Identify which cell holds the provided text, then report its [X, Y] central coordinate. 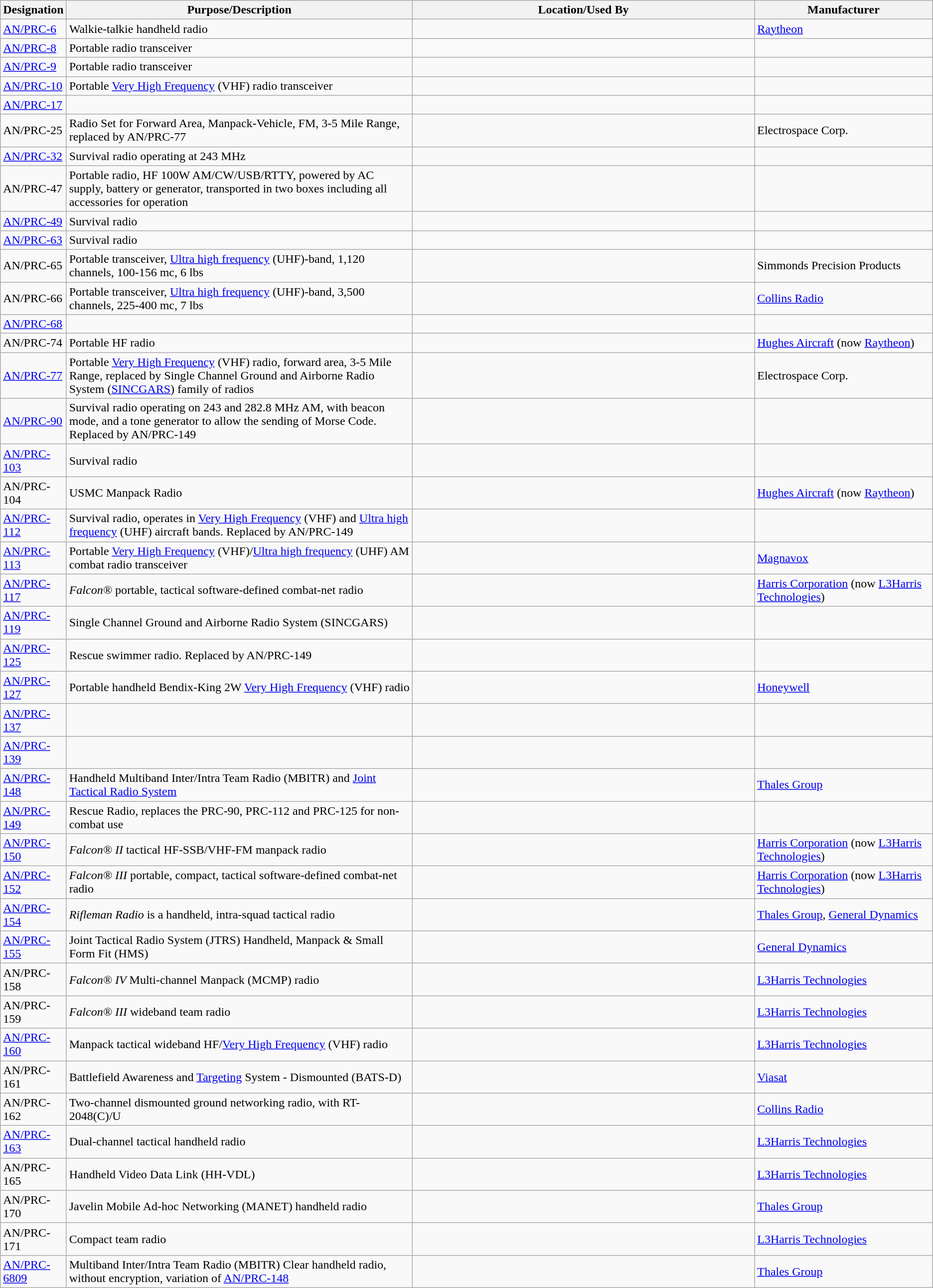
AN/PRC-104 [33, 493]
Handheld Video Data Link (HH-VDL) [239, 1174]
AN/PRC-159 [33, 1012]
Joint Tactical Radio System (JTRS) Handheld, Manpack & Small Form Fit (HMS) [239, 947]
Manufacturer [844, 10]
Radio Set for Forward Area, Manpack-Vehicle, FM, 3-5 Mile Range, replaced by AN/PRC-77 [239, 131]
Rescue swimmer radio. Replaced by AN/PRC-149 [239, 655]
AN/PRC-25 [33, 131]
Survival radio operating at 243 MHz [239, 156]
AN/PRC-65 [33, 265]
AN/PRC-150 [33, 850]
AN/PRC-6 [33, 29]
AN/PRC-8 [33, 48]
Falcon® III wideband team radio [239, 1012]
Thales Group, General Dynamics [844, 915]
AN/PRC-49 [33, 221]
Magnavox [844, 557]
AN/PRC-162 [33, 1109]
AN/PRC-117 [33, 590]
AN/PRC-160 [33, 1044]
Viasat [844, 1077]
AN/PRC-10 [33, 86]
Survival radio, operates in Very High Frequency (VHF) and Ultra high frequency (UHF) aircraft bands. Replaced by AN/PRC-149 [239, 526]
Manpack tactical wideband HF/Very High Frequency (VHF) radio [239, 1044]
Location/Used By [583, 10]
AN/PRC-63 [33, 240]
AN/PRC-152 [33, 883]
AN/PRC-139 [33, 752]
Falcon® III portable, compact, tactical software-defined combat-net radio [239, 883]
AN/PRC-171 [33, 1239]
Falcon® II tactical HF-SSB/VHF-FM manpack radio [239, 850]
Single Channel Ground and Airborne Radio System (SINCGARS) [239, 622]
AN/PRC-165 [33, 1174]
Falcon® portable, tactical software-defined combat-net radio [239, 590]
AN/PRC-149 [33, 817]
AN/PRC-148 [33, 785]
Two-channel dismounted ground networking radio, with RT-2048(C)/U [239, 1109]
AN/PRC-66 [33, 298]
Rescue Radio, replaces the PRC-90, PRC-112 and PRC-125 for non-combat use [239, 817]
Honeywell [844, 687]
AN/PRC-163 [33, 1142]
Portable HF radio [239, 343]
AN/PRC-125 [33, 655]
AN/PRC-155 [33, 947]
Walkie-talkie handheld radio [239, 29]
Portable radio, HF 100W AM/CW/USB/RTTY, powered by AC supply, battery or generator, transported in two boxes including all accessories for operation [239, 188]
AN/PRC-32 [33, 156]
Javelin Mobile Ad-hoc Networking (MANET) handheld radio [239, 1207]
AN/PRC-9 [33, 67]
Dual-channel tactical handheld radio [239, 1142]
AN/PRC-6809 [33, 1272]
Handheld Multiband Inter/Intra Team Radio (MBITR) and Joint Tactical Radio System [239, 785]
AN/PRC-74 [33, 343]
AN/PRC-161 [33, 1077]
Simmonds Precision Products [844, 265]
AN/PRC-103 [33, 461]
AN/PRC-113 [33, 557]
AN/PRC-112 [33, 526]
AN/PRC-170 [33, 1207]
AN/PRC-127 [33, 687]
AN/PRC-90 [33, 421]
Purpose/Description [239, 10]
Falcon® IV Multi-channel Manpack (MCMP) radio [239, 979]
Portable handheld Bendix-King 2W Very High Frequency (VHF) radio [239, 687]
Portable Very High Frequency (VHF)/Ultra high frequency (UHF) AM combat radio transceiver [239, 557]
Survival radio operating on 243 and 282.8 MHz AM, with beacon mode, and a tone generator to allow the sending of Morse Code. Replaced by AN/PRC-149 [239, 421]
General Dynamics [844, 947]
AN/PRC-154 [33, 915]
Raytheon [844, 29]
Rifleman Radio is a handheld, intra-squad tactical radio [239, 915]
AN/PRC-158 [33, 979]
Portable transceiver, Ultra high frequency (UHF)-band, 1,120 channels, 100-156 mc, 6 lbs [239, 265]
USMC Manpack Radio [239, 493]
Portable Very High Frequency (VHF) radio transceiver [239, 86]
AN/PRC-68 [33, 324]
AN/PRC-137 [33, 720]
Multiband Inter/Intra Team Radio (MBITR) Clear handheld radio, without encryption, variation of AN/PRC-148 [239, 1272]
Designation [33, 10]
Portable transceiver, Ultra high frequency (UHF)-band, 3,500 channels, 225-400 mc, 7 lbs [239, 298]
AN/PRC-47 [33, 188]
Compact team radio [239, 1239]
AN/PRC-119 [33, 622]
AN/PRC-77 [33, 375]
Battlefield Awareness and Targeting System - Dismounted (BATS-D) [239, 1077]
AN/PRC-17 [33, 105]
